From the cell containing the given text, extract its center point as (X, Y) coordinate. 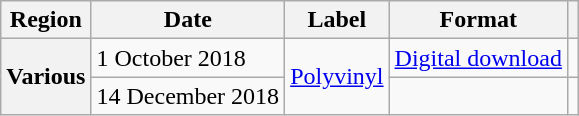
14 December 2018 (188, 96)
Region (46, 20)
Various (46, 77)
1 October 2018 (188, 58)
Format (478, 20)
Digital download (478, 58)
Polyvinyl (337, 77)
Date (188, 20)
Label (337, 20)
